Search for the cell housing the specified text and yield its [x, y] center coordinate. 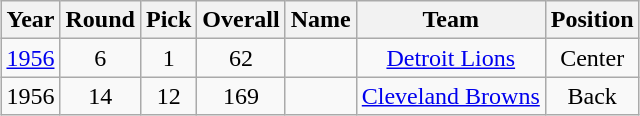
Detroit Lions [450, 58]
Team [450, 20]
62 [241, 58]
169 [241, 96]
14 [100, 96]
6 [100, 58]
Round [100, 20]
1 [168, 58]
Cleveland Browns [450, 96]
12 [168, 96]
Year [30, 20]
Back [592, 96]
Overall [241, 20]
Center [592, 58]
Position [592, 20]
Pick [168, 20]
Name [320, 20]
